Determine the [x, y] coordinate at the center of the cell enclosing the given text.  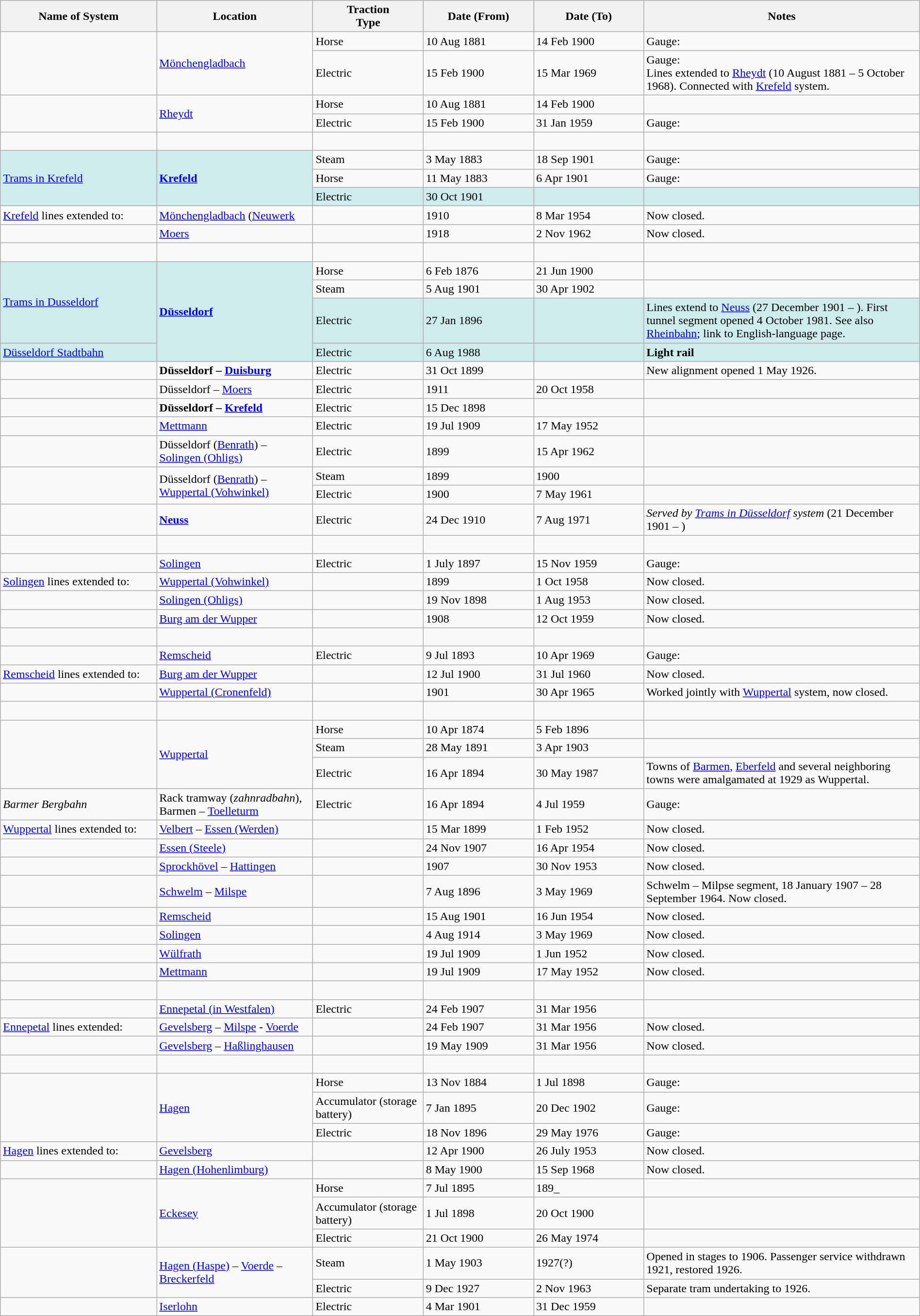
8 Mar 1954 [589, 215]
15 Dec 1898 [478, 408]
Neuss [235, 519]
Eckesey [235, 1213]
Düsseldorf [235, 311]
13 Nov 1884 [478, 1083]
Krefeld lines extended to: [79, 215]
Light rail [782, 352]
31 Dec 1959 [589, 1307]
15 Mar 1899 [478, 829]
Gauge: Lines extended to Rheydt (10 August 1881 – 5 October 1968). Connected with Krefeld system. [782, 73]
Düsseldorf – Duisburg [235, 371]
18 Nov 1896 [478, 1133]
1927(?) [589, 1263]
31 Oct 1899 [478, 371]
16 Apr 1954 [589, 848]
TractionType [368, 16]
12 Apr 1900 [478, 1151]
12 Oct 1959 [589, 619]
10 Apr 1874 [478, 729]
1911 [478, 389]
3 May 1883 [478, 160]
Lines extend to Neuss (27 December 1901 – ). First tunnel segment opened 4 October 1981. See also Rheinbahn; link to English-language page. [782, 321]
7 May 1961 [589, 494]
7 Jul 1895 [478, 1188]
Wuppertal [235, 754]
20 Oct 1900 [589, 1213]
26 July 1953 [589, 1151]
4 Jul 1959 [589, 805]
Remscheid lines extended to: [79, 674]
Velbert – Essen (Werden) [235, 829]
Sprockhövel – Hattingen [235, 866]
Hagen (Haspe) – Voerde – Breckerfeld [235, 1272]
31 Jan 1959 [589, 123]
Düsseldorf – Moers [235, 389]
2 Nov 1962 [589, 233]
6 Feb 1876 [478, 270]
1 Aug 1953 [589, 600]
Gevelsberg [235, 1151]
Mönchengladbach (Neuwerk [235, 215]
New alignment opened 1 May 1926. [782, 371]
Trams in Krefeld [79, 178]
Towns of Barmen, Eberfeld and several neighboring towns were amalgamated at 1929 as Wuppertal. [782, 773]
1 Jun 1952 [589, 954]
11 May 1883 [478, 178]
9 Jul 1893 [478, 656]
Schwelm – Milspe [235, 891]
Name of System [79, 16]
Moers [235, 233]
15 Nov 1959 [589, 563]
Date (From) [478, 16]
6 Apr 1901 [589, 178]
Wuppertal (Cronenfeld) [235, 692]
Date (To) [589, 16]
15 Aug 1901 [478, 916]
Worked jointly with Wuppertal system, now closed. [782, 692]
5 Aug 1901 [478, 289]
Ennepetal (in Westfalen) [235, 1009]
19 Nov 1898 [478, 600]
30 May 1987 [589, 773]
15 Mar 1969 [589, 73]
7 Jan 1895 [478, 1107]
20 Dec 1902 [589, 1107]
29 May 1976 [589, 1133]
Ennepetal lines extended: [79, 1027]
Wuppertal (Vohwinkel) [235, 581]
30 Oct 1901 [478, 197]
3 Apr 1903 [589, 748]
4 Aug 1914 [478, 935]
1 May 1903 [478, 1263]
1 July 1897 [478, 563]
7 Aug 1896 [478, 891]
1907 [478, 866]
1918 [478, 233]
Schwelm – Milpse segment, 18 January 1907 – 28 September 1964. Now closed. [782, 891]
Barmer Bergbahn [79, 805]
Düsseldorf (Benrath) – Solingen (Ohligs) [235, 451]
18 Sep 1901 [589, 160]
Trams in Dusseldorf [79, 302]
5 Feb 1896 [589, 729]
1 Oct 1958 [589, 581]
Gevelsberg – Milspe - Voerde [235, 1027]
Mönchengladbach [235, 64]
28 May 1891 [478, 748]
1 Feb 1952 [589, 829]
Hagen lines extended to: [79, 1151]
30 Apr 1902 [589, 289]
26 May 1974 [589, 1238]
Solingen (Ohligs) [235, 600]
Wülfrath [235, 954]
Wuppertal lines extended to: [79, 829]
Düsseldorf (Benrath) – Wuppertal (Vohwinkel) [235, 485]
15 Sep 1968 [589, 1169]
12 Jul 1900 [478, 674]
Essen (Steele) [235, 848]
24 Dec 1910 [478, 519]
19 May 1909 [478, 1046]
8 May 1900 [478, 1169]
189_ [589, 1188]
Düsseldorf Stadtbahn [79, 352]
30 Apr 1965 [589, 692]
30 Nov 1953 [589, 866]
Opened in stages to 1906. Passenger service withdrawn 1921, restored 1926. [782, 1263]
1901 [478, 692]
Krefeld [235, 178]
Rheydt [235, 114]
6 Aug 1988 [478, 352]
10 Apr 1969 [589, 656]
Location [235, 16]
9 Dec 1927 [478, 1288]
1908 [478, 619]
27 Jan 1896 [478, 321]
4 Mar 1901 [478, 1307]
16 Jun 1954 [589, 916]
Hagen (Hohenlimburg) [235, 1169]
15 Apr 1962 [589, 451]
21 Jun 1900 [589, 270]
7 Aug 1971 [589, 519]
Served by Trams in Düsseldorf system (21 December 1901 – ) [782, 519]
Separate tram undertaking to 1926. [782, 1288]
21 Oct 1900 [478, 1238]
Düsseldorf – Krefeld [235, 408]
Rack tramway (zahnradbahn), Barmen – Toelleturm [235, 805]
1910 [478, 215]
Solingen lines extended to: [79, 581]
Gevelsberg – Haßlinghausen [235, 1046]
2 Nov 1963 [589, 1288]
Iserlohn [235, 1307]
24 Nov 1907 [478, 848]
Hagen [235, 1107]
Notes [782, 16]
31 Jul 1960 [589, 674]
20 Oct 1958 [589, 389]
